Pinpoint the cell where the given text exists, returning its [X, Y] midpoint coordinate. 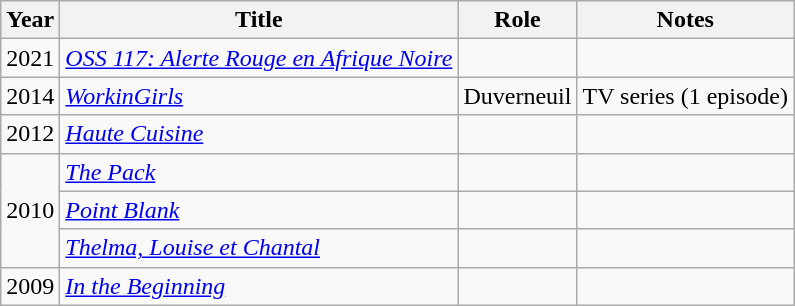
Haute Cuisine [259, 134]
2014 [30, 96]
The Pack [259, 172]
OSS 117: Alerte Rouge en Afrique Noire [259, 58]
Point Blank [259, 210]
TV series (1 episode) [686, 96]
Notes [686, 20]
Role [518, 20]
Year [30, 20]
2021 [30, 58]
WorkinGirls [259, 96]
In the Beginning [259, 286]
2010 [30, 210]
Title [259, 20]
Thelma, Louise et Chantal [259, 248]
2012 [30, 134]
2009 [30, 286]
Duverneuil [518, 96]
